Detect which cell encompasses the target text, then output its [X, Y] center coordinate. 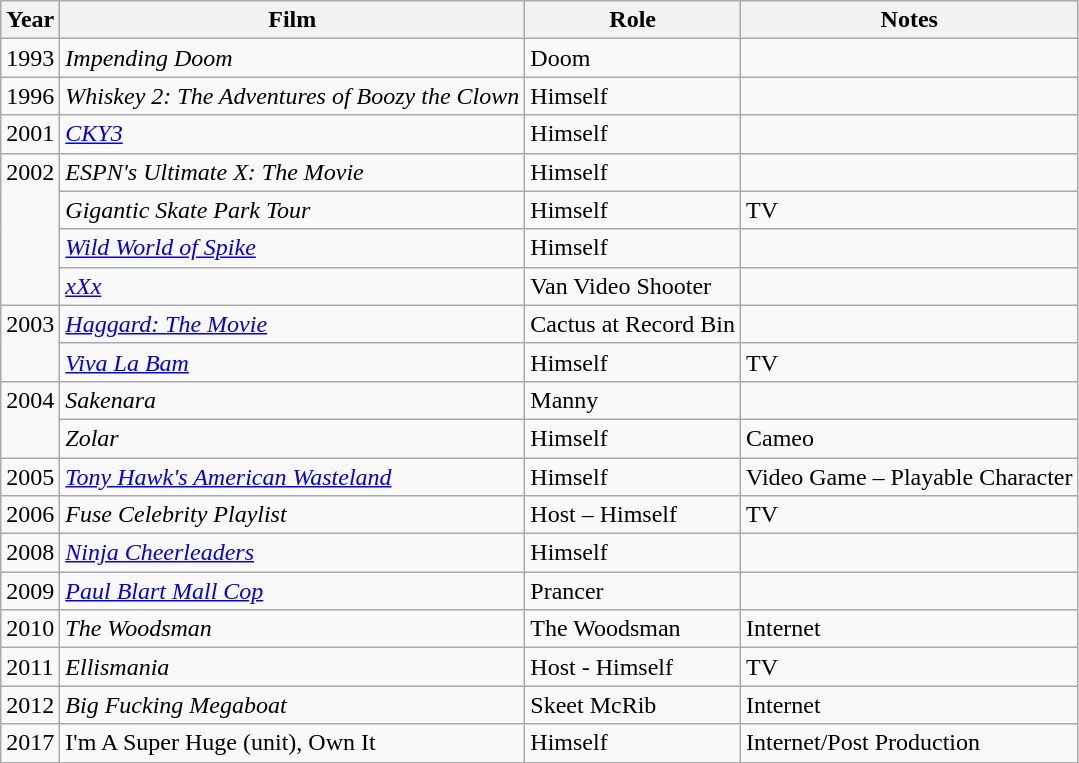
Paul Blart Mall Cop [292, 591]
Notes [909, 20]
Host – Himself [633, 515]
2010 [30, 629]
Skeet McRib [633, 705]
Tony Hawk's American Wasteland [292, 477]
2004 [30, 419]
Impending Doom [292, 58]
Doom [633, 58]
1996 [30, 96]
Wild World of Spike [292, 248]
Manny [633, 400]
2001 [30, 134]
2003 [30, 343]
2012 [30, 705]
xXx [292, 286]
Role [633, 20]
Gigantic Skate Park Tour [292, 210]
Prancer [633, 591]
Sakenara [292, 400]
Film [292, 20]
2008 [30, 553]
Zolar [292, 438]
Host - Himself [633, 667]
I'm A Super Huge (unit), Own It [292, 743]
Ninja Cheerleaders [292, 553]
2017 [30, 743]
1993 [30, 58]
Van Video Shooter [633, 286]
2002 [30, 229]
Ellismania [292, 667]
Whiskey 2: The Adventures of Boozy the Clown [292, 96]
Year [30, 20]
2011 [30, 667]
Cameo [909, 438]
Fuse Celebrity Playlist [292, 515]
2005 [30, 477]
Cactus at Record Bin [633, 324]
2009 [30, 591]
CKY3 [292, 134]
2006 [30, 515]
ESPN's Ultimate X: The Movie [292, 172]
Video Game – Playable Character [909, 477]
Haggard: The Movie [292, 324]
Big Fucking Megaboat [292, 705]
Viva La Bam [292, 362]
Internet/Post Production [909, 743]
